Locate the cell with the specified text and output its (X, Y) center coordinate. 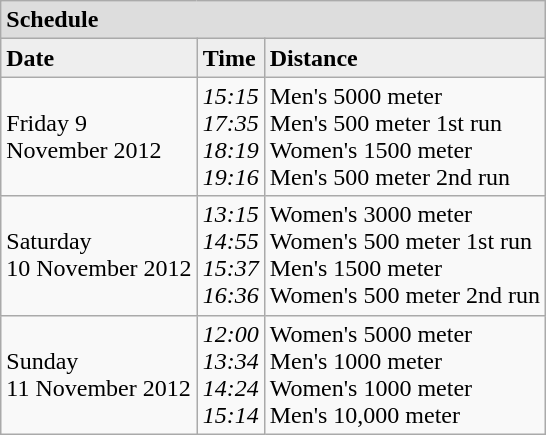
12:0013:3414:2415:14 (230, 374)
Sunday11 November 2012 (99, 374)
15:1517:3518:1919:16 (230, 136)
Date (99, 58)
13:1514:5515:3716:36 (230, 256)
Women's 3000 meterWomen's 500 meter 1st runMen's 1500 meterWomen's 500 meter 2nd run (404, 256)
Distance (404, 58)
Men's 5000 meterMen's 500 meter 1st runWomen's 1500 meterMen's 500 meter 2nd run (404, 136)
Women's 5000 meterMen's 1000 meterWomen's 1000 meterMen's 10,000 meter (404, 374)
Friday 9November 2012 (99, 136)
Schedule (274, 20)
Saturday10 November 2012 (99, 256)
Time (230, 58)
